From the cell containing the given text, extract its center point as [X, Y] coordinate. 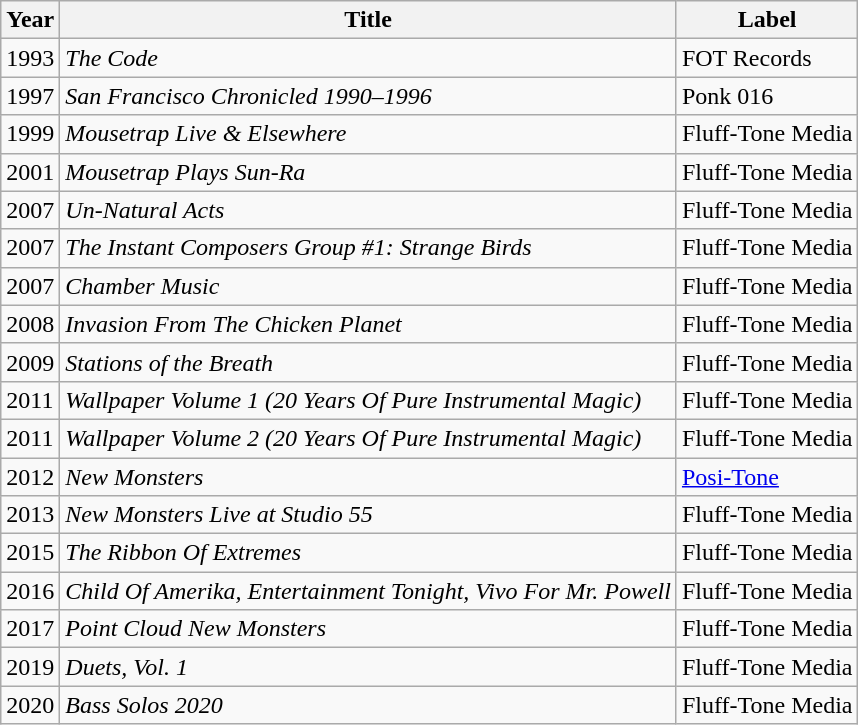
The Code [368, 58]
Label [767, 20]
2012 [30, 477]
2017 [30, 629]
Invasion From The Chicken Planet [368, 324]
2016 [30, 591]
Mousetrap Live & Elsewhere [368, 134]
1999 [30, 134]
2013 [30, 515]
Year [30, 20]
Point Cloud New Monsters [368, 629]
1997 [30, 96]
Posi-Tone [767, 477]
2020 [30, 705]
Title [368, 20]
Bass Solos 2020 [368, 705]
FOT Records [767, 58]
Wallpaper Volume 1 (20 Years Of Pure Instrumental Magic) [368, 400]
Stations of the Breath [368, 362]
Child Of Amerika, Entertainment Tonight, Vivo For Mr. Powell [368, 591]
Ponk 016 [767, 96]
New Monsters [368, 477]
1993 [30, 58]
Un-Natural Acts [368, 210]
Chamber Music [368, 286]
2015 [30, 553]
Wallpaper Volume 2 (20 Years Of Pure Instrumental Magic) [368, 438]
2009 [30, 362]
2001 [30, 172]
Mousetrap Plays Sun-Ra [368, 172]
2019 [30, 667]
2008 [30, 324]
San Francisco Chronicled 1990–1996 [368, 96]
The Ribbon Of Extremes [368, 553]
The Instant Composers Group #1: Strange Birds [368, 248]
Duets, Vol. 1 [368, 667]
New Monsters Live at Studio 55 [368, 515]
